Detect which cell encompasses the target text, then output its (X, Y) center coordinate. 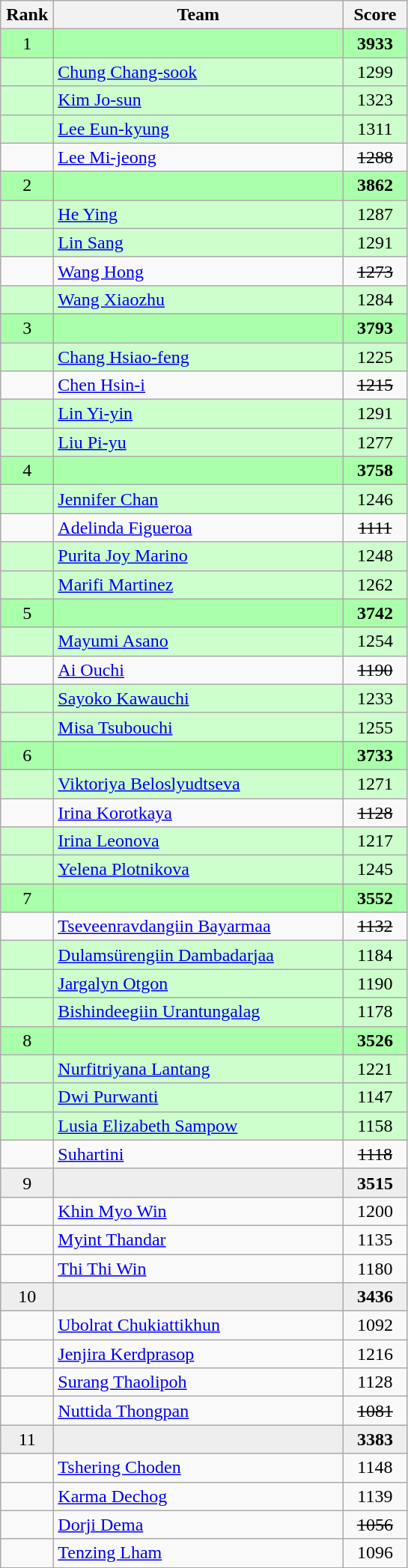
3515 (375, 1183)
Dorji Dema (198, 1525)
1147 (375, 1097)
1056 (375, 1525)
1233 (375, 698)
Khin Myo Win (198, 1211)
Misa Tsubouchi (198, 727)
1311 (375, 129)
1132 (375, 927)
3793 (375, 328)
1248 (375, 556)
1271 (375, 784)
3733 (375, 755)
Adelinda Figueroa (198, 528)
Tenzing Lham (198, 1553)
Lin Sang (198, 242)
Ubolrat Chukiattikhun (198, 1326)
Myint Thandar (198, 1239)
Irina Leonova (198, 841)
Chang Hsiao-feng (198, 357)
1184 (375, 955)
Jenjira Kerdprasop (198, 1354)
Marifi Martinez (198, 585)
1255 (375, 727)
9 (27, 1183)
3526 (375, 1040)
1262 (375, 585)
Chung Chang-sook (198, 72)
1221 (375, 1069)
8 (27, 1040)
1254 (375, 641)
7 (27, 898)
1225 (375, 357)
Rank (27, 15)
1245 (375, 870)
1216 (375, 1354)
Score (375, 15)
1118 (375, 1154)
3862 (375, 186)
Kim Jo-sun (198, 100)
Dwi Purwanti (198, 1097)
1148 (375, 1468)
1081 (375, 1411)
1 (27, 43)
Tseveenravdangiin Bayarmaa (198, 927)
1284 (375, 299)
11 (27, 1439)
3742 (375, 613)
Thi Thi Win (198, 1269)
Bishindeegiin Urantungalag (198, 1012)
Nuttida Thongpan (198, 1411)
Suhartini (198, 1154)
1323 (375, 100)
Dulamsürengiin Dambadarjaa (198, 955)
1215 (375, 385)
1246 (375, 499)
Wang Xiaozhu (198, 299)
3383 (375, 1439)
Mayumi Asano (198, 641)
Tshering Choden (198, 1468)
Wang Hong (198, 271)
1299 (375, 72)
2 (27, 186)
Sayoko Kawauchi (198, 698)
Nurfitriyana Lantang (198, 1069)
Ai Ouchi (198, 670)
1092 (375, 1326)
1200 (375, 1211)
Viktoriya Beloslyudtseva (198, 784)
Team (198, 15)
3758 (375, 471)
3 (27, 328)
Jargalyn Otgon (198, 983)
Chen Hsin-i (198, 385)
3933 (375, 43)
1180 (375, 1269)
1287 (375, 214)
3552 (375, 898)
5 (27, 613)
Liu Pi-yu (198, 442)
Surang Thaolipoh (198, 1382)
Purita Joy Marino (198, 556)
Irina Korotkaya (198, 812)
1178 (375, 1012)
1158 (375, 1126)
6 (27, 755)
Lee Mi-jeong (198, 157)
1288 (375, 157)
Karma Dechog (198, 1496)
He Ying (198, 214)
Yelena Plotnikova (198, 870)
4 (27, 471)
1217 (375, 841)
1277 (375, 442)
1096 (375, 1553)
Lin Yi-yin (198, 414)
1139 (375, 1496)
10 (27, 1297)
3436 (375, 1297)
1111 (375, 528)
Lusia Elizabeth Sampow (198, 1126)
1273 (375, 271)
Jennifer Chan (198, 499)
Lee Eun-kyung (198, 129)
1135 (375, 1239)
